Search for the cell housing the specified text and yield its [x, y] center coordinate. 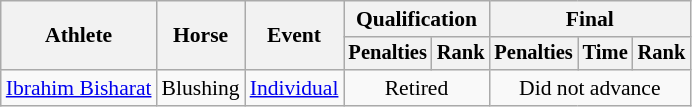
Final [590, 19]
Did not advance [590, 88]
Athlete [79, 36]
Retired [417, 88]
Time [606, 54]
Individual [294, 88]
Blushing [201, 88]
Horse [201, 36]
Event [294, 36]
Qualification [417, 19]
Ibrahim Bisharat [79, 88]
